Pinpoint the cell where the given text exists, returning its (x, y) midpoint coordinate. 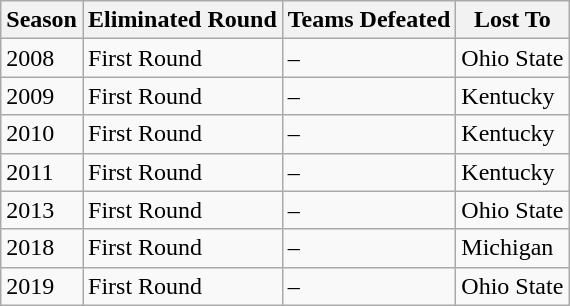
2008 (42, 58)
2009 (42, 96)
2010 (42, 134)
Teams Defeated (368, 20)
2011 (42, 172)
Eliminated Round (182, 20)
Michigan (512, 248)
2013 (42, 210)
Season (42, 20)
Lost To (512, 20)
2018 (42, 248)
2019 (42, 286)
